Determine the [X, Y] coordinate at the center of the cell enclosing the given text.  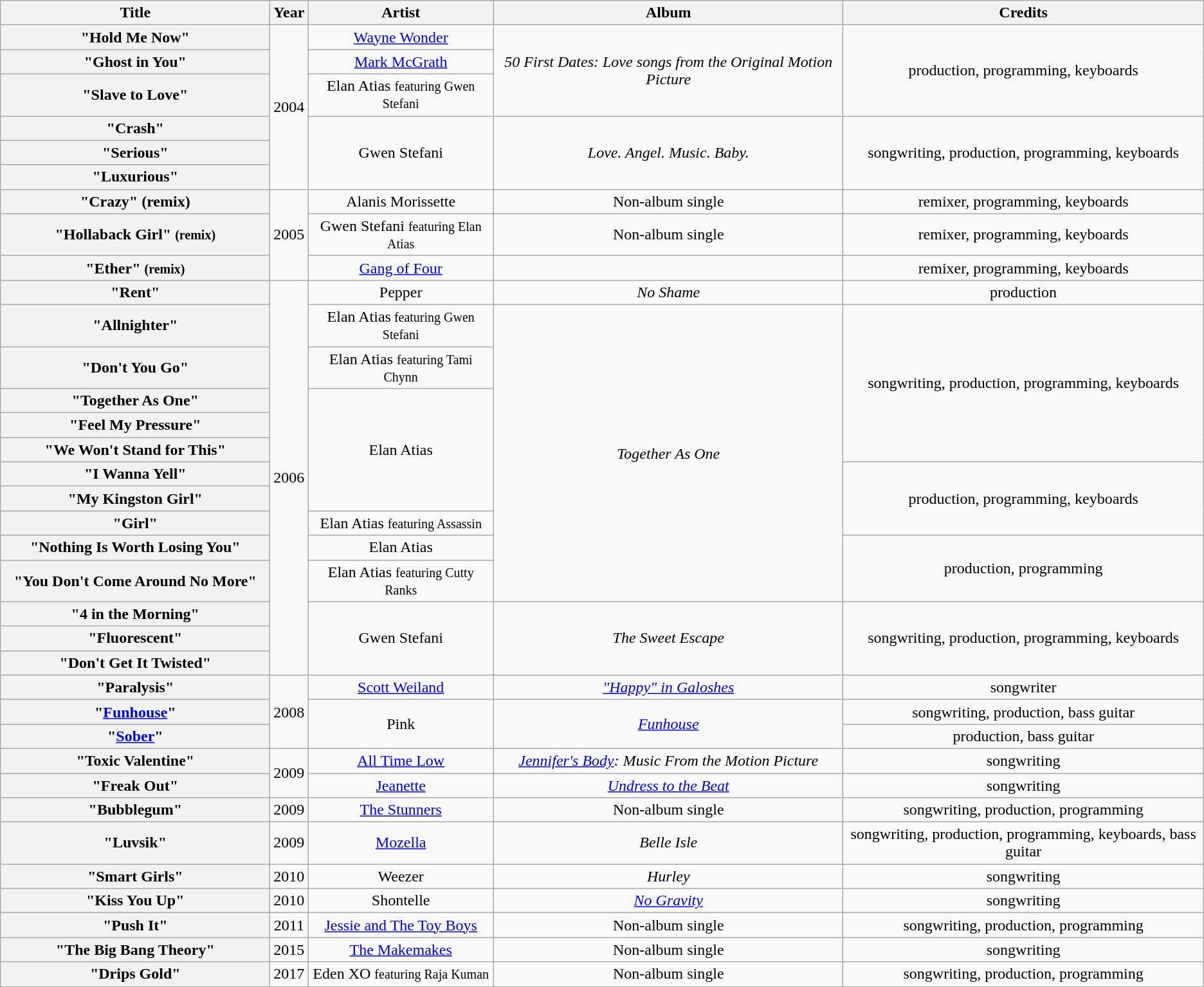
Scott Weiland [401, 687]
"My Kingston Girl" [135, 499]
"Allnighter" [135, 326]
songwriter [1023, 687]
"I Wanna Yell" [135, 474]
"Slave to Love" [135, 95]
Pepper [401, 292]
"Kiss You Up" [135, 901]
production, programming [1023, 569]
2008 [289, 712]
"Hold Me Now" [135, 37]
"Fluorescent" [135, 638]
Alanis Morissette [401, 201]
"Paralysis" [135, 687]
2006 [289, 477]
"Crazy" (remix) [135, 201]
Hurley [669, 876]
The Makemakes [401, 950]
"Crash" [135, 128]
No Gravity [669, 901]
"Rent" [135, 292]
"Feel My Pressure" [135, 425]
"Luvsik" [135, 843]
Eden XO featuring Raja Kuman [401, 974]
"Freak Out" [135, 786]
"Nothing Is Worth Losing You" [135, 548]
production, bass guitar [1023, 736]
"Don't Get It Twisted" [135, 663]
Elan Atias featuring Assassin [401, 523]
Gang of Four [401, 268]
2015 [289, 950]
Jeanette [401, 786]
Jessie and The Toy Boys [401, 925]
"Funhouse" [135, 712]
Elan Atias featuring Tami Chynn [401, 367]
"Drips Gold" [135, 974]
"Push It" [135, 925]
Jennifer's Body: Music From the Motion Picture [669, 761]
"We Won't Stand for This" [135, 450]
"Sober" [135, 736]
"Smart Girls" [135, 876]
2011 [289, 925]
Artist [401, 13]
Shontelle [401, 901]
songwriting, production, bass guitar [1023, 712]
50 First Dates: Love songs from the Original Motion Picture [669, 71]
"Hollaback Girl" (remix) [135, 234]
Together As One [669, 453]
Year [289, 13]
"4 in the Morning" [135, 614]
Credits [1023, 13]
"The Big Bang Theory" [135, 950]
"Happy" in Galoshes [669, 687]
"Luxurious" [135, 177]
"Ghost in You" [135, 62]
Funhouse [669, 724]
Weezer [401, 876]
"Together As One" [135, 401]
"You Don't Come Around No More" [135, 580]
"Ether" (remix) [135, 268]
"Girl" [135, 523]
Wayne Wonder [401, 37]
All Time Low [401, 761]
songwriting, production, programming, keyboards, bass guitar [1023, 843]
"Bubblegum" [135, 810]
Undress to the Beat [669, 786]
The Sweet Escape [669, 638]
2004 [289, 107]
Title [135, 13]
Gwen Stefani featuring Elan Atias [401, 234]
"Don't You Go" [135, 367]
The Stunners [401, 810]
Mozella [401, 843]
Mark McGrath [401, 62]
Belle Isle [669, 843]
"Toxic Valentine" [135, 761]
Album [669, 13]
"Serious" [135, 152]
production [1023, 292]
Love. Angel. Music. Baby. [669, 152]
2017 [289, 974]
Pink [401, 724]
No Shame [669, 292]
2005 [289, 234]
Elan Atias featuring Cutty Ranks [401, 580]
